From the cell containing the given text, extract its center point as [x, y] coordinate. 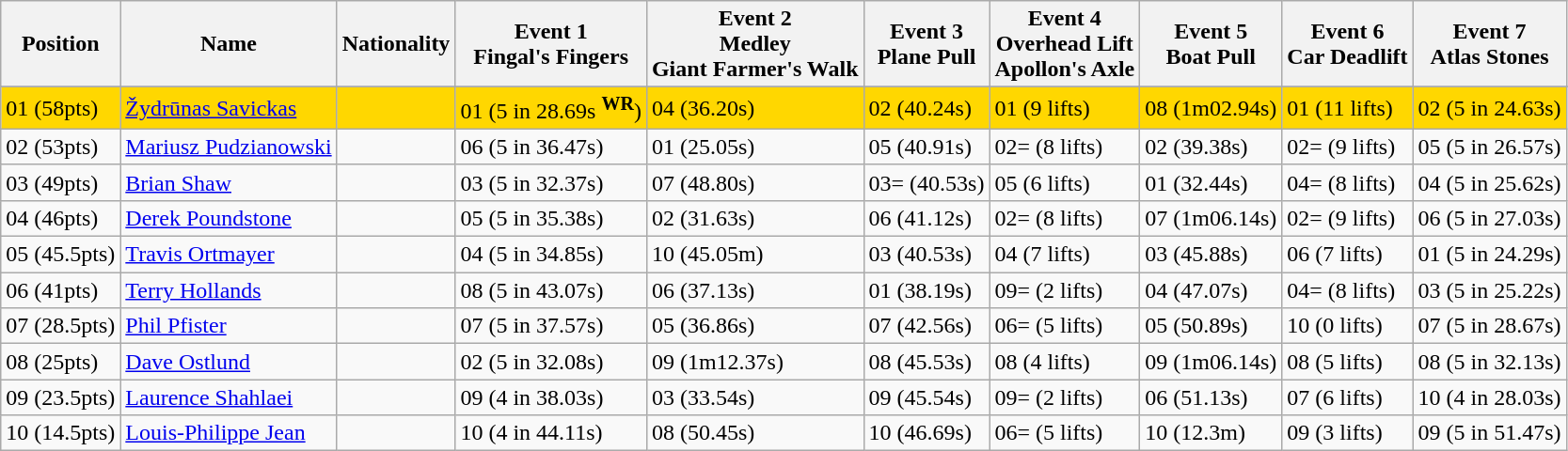
09 (1m06.14s) [1212, 362]
08 (5 in 32.13s) [1490, 362]
Travis Ortmayer [229, 255]
02 (5 in 24.63s) [1490, 109]
09 (3 lifts) [1347, 433]
07 (1m06.14s) [1212, 218]
08 (4 lifts) [1065, 362]
09 (45.54s) [927, 397]
04 (36.20s) [754, 109]
07 (48.80s) [754, 182]
04 (47.07s) [1212, 290]
06 (5 in 36.47s) [551, 147]
02 (5 in 32.08s) [551, 362]
04 (46pts) [60, 218]
06 (37.13s) [754, 290]
01 (25.05s) [754, 147]
Mariusz Pudzianowski [229, 147]
09 (5 in 51.47s) [1490, 433]
Derek Poundstone [229, 218]
01 (32.44s) [1212, 182]
03 (5 in 25.22s) [1490, 290]
07 (28.5pts) [60, 326]
03= (40.53s) [927, 182]
10 (0 lifts) [1347, 326]
Event 2MedleyGiant Farmer's Walk [754, 44]
08 (5 in 43.07s) [551, 290]
06 (41pts) [60, 290]
05 (5 in 35.38s) [551, 218]
03 (45.88s) [1212, 255]
07 (5 in 37.57s) [551, 326]
Event 6Car Deadlift [1347, 44]
02 (39.38s) [1212, 147]
08 (45.53s) [927, 362]
10 (4 in 44.11s) [551, 433]
08 (1m02.94s) [1212, 109]
Position [60, 44]
03 (5 in 32.37s) [551, 182]
10 (12.3m) [1212, 433]
Name [229, 44]
05 (5 in 26.57s) [1490, 147]
05 (40.91s) [927, 147]
Louis-Philippe Jean [229, 433]
Phil Pfister [229, 326]
Nationality [396, 44]
01 (58pts) [60, 109]
10 (4 in 28.03s) [1490, 397]
06 (7 lifts) [1347, 255]
03 (40.53s) [927, 255]
01 (38.19s) [927, 290]
Brian Shaw [229, 182]
Žydrūnas Savickas [229, 109]
02 (53pts) [60, 147]
Dave Ostlund [229, 362]
Event 5Boat Pull [1212, 44]
04 (7 lifts) [1065, 255]
06 (41.12s) [927, 218]
01 (9 lifts) [1065, 109]
06 (5 in 27.03s) [1490, 218]
05 (45.5pts) [60, 255]
10 (14.5pts) [60, 433]
02 (31.63s) [754, 218]
05 (50.89s) [1212, 326]
03 (33.54s) [754, 397]
08 (50.45s) [754, 433]
07 (5 in 28.67s) [1490, 326]
Event 4Overhead LiftApollon's Axle [1065, 44]
03 (49pts) [60, 182]
Laurence Shahlaei [229, 397]
Event 3Plane Pull [927, 44]
05 (36.86s) [754, 326]
01 (11 lifts) [1347, 109]
01 (5 in 24.29s) [1490, 255]
09 (4 in 38.03s) [551, 397]
06 (51.13s) [1212, 397]
08 (25pts) [60, 362]
04 (5 in 34.85s) [551, 255]
09 (23.5pts) [60, 397]
02 (40.24s) [927, 109]
08 (5 lifts) [1347, 362]
07 (6 lifts) [1347, 397]
07 (42.56s) [927, 326]
05 (6 lifts) [1065, 182]
10 (45.05m) [754, 255]
Event 1Fingal's Fingers [551, 44]
09 (1m12.37s) [754, 362]
Event 7Atlas Stones [1490, 44]
01 (5 in 28.69s WR) [551, 109]
04 (5 in 25.62s) [1490, 182]
Terry Hollands [229, 290]
10 (46.69s) [927, 433]
